Return (X, Y) of the center of cell containing provided text 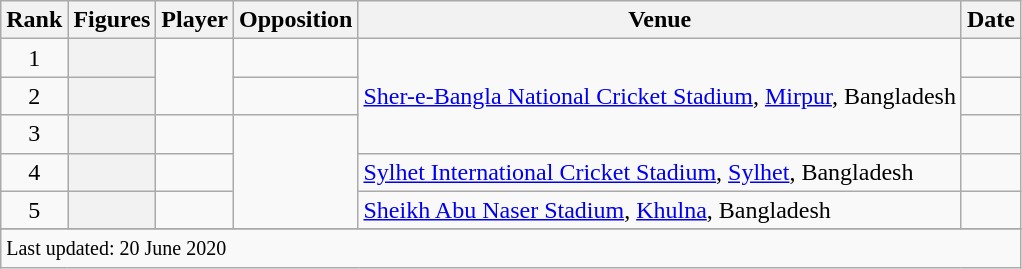
1 (34, 58)
2 (34, 96)
Sher-e-Bangla National Cricket Stadium, Mirpur, Bangladesh (660, 96)
Date (990, 20)
Opposition (296, 20)
3 (34, 134)
Figures (112, 20)
Last updated: 20 June 2020 (511, 248)
Venue (660, 20)
Sheikh Abu Naser Stadium, Khulna, Bangladesh (660, 210)
4 (34, 172)
Rank (34, 20)
5 (34, 210)
Player (195, 20)
Sylhet International Cricket Stadium, Sylhet, Bangladesh (660, 172)
